Determine the [X, Y] coordinate at the center of the cell enclosing the given text.  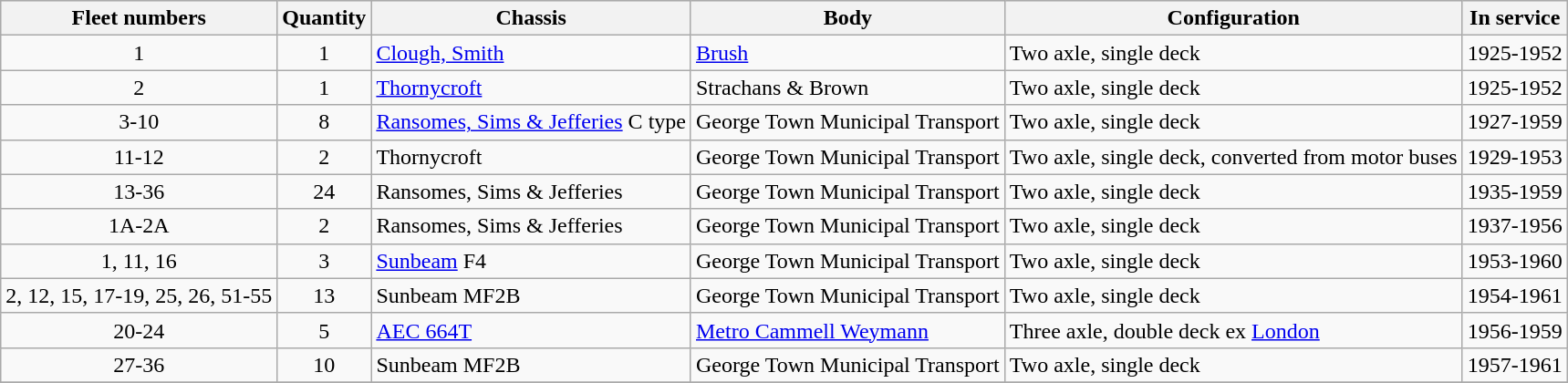
2, 12, 15, 17-19, 25, 26, 51-55 [139, 295]
Brush [847, 53]
3-10 [139, 122]
Strachans & Brown [847, 88]
Metro Cammell Weymann [847, 330]
Chassis [531, 18]
AEC 664T [531, 330]
8 [325, 122]
Fleet numbers [139, 18]
In service [1514, 18]
Two axle, single deck, converted from motor buses [1233, 157]
1957-1961 [1514, 365]
Three axle, double deck ex London [1233, 330]
13 [325, 295]
1A-2A [139, 226]
27-36 [139, 365]
1927-1959 [1514, 122]
Configuration [1233, 18]
Sunbeam F4 [531, 261]
10 [325, 365]
1954-1961 [1514, 295]
1953-1960 [1514, 261]
11-12 [139, 157]
5 [325, 330]
1, 11, 16 [139, 261]
24 [325, 191]
Quantity [325, 18]
1937-1956 [1514, 226]
13-36 [139, 191]
1935-1959 [1514, 191]
20-24 [139, 330]
1956-1959 [1514, 330]
1929-1953 [1514, 157]
Clough, Smith [531, 53]
Ransomes, Sims & Jefferies C type [531, 122]
3 [325, 261]
Body [847, 18]
